Scan for the cell matching the given text and deliver its [x, y] coordinate at center. 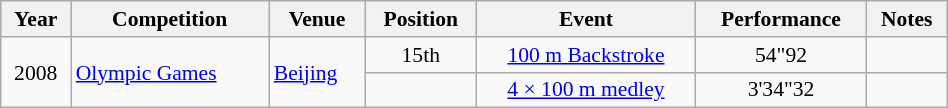
100 m Backstroke [586, 55]
3'34"32 [782, 90]
Notes [906, 19]
Venue [318, 19]
15th [420, 55]
Position [420, 19]
4 × 100 m medley [586, 90]
Competition [170, 19]
Beijing [318, 72]
2008 [36, 72]
Performance [782, 19]
Event [586, 19]
54"92 [782, 55]
Olympic Games [170, 72]
Year [36, 19]
